Pinpoint the cell where the given text exists, returning its (X, Y) midpoint coordinate. 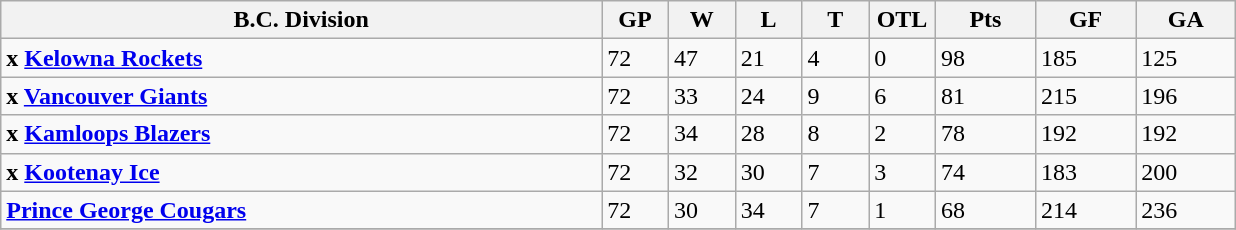
28 (768, 134)
x Kamloops Blazers (302, 134)
T (836, 20)
21 (768, 58)
0 (902, 58)
215 (1086, 96)
200 (1186, 172)
32 (702, 172)
81 (985, 96)
125 (1186, 58)
GA (1186, 20)
x Kootenay Ice (302, 172)
214 (1086, 210)
x Kelowna Rockets (302, 58)
8 (836, 134)
B.C. Division (302, 20)
9 (836, 96)
196 (1186, 96)
6 (902, 96)
3 (902, 172)
2 (902, 134)
185 (1086, 58)
1 (902, 210)
33 (702, 96)
W (702, 20)
236 (1186, 210)
24 (768, 96)
4 (836, 58)
78 (985, 134)
L (768, 20)
183 (1086, 172)
68 (985, 210)
x Vancouver Giants (302, 96)
Prince George Cougars (302, 210)
GP (636, 20)
GF (1086, 20)
47 (702, 58)
OTL (902, 20)
98 (985, 58)
Pts (985, 20)
74 (985, 172)
